Provide the [X, Y] coordinate of the cell's center where the given text is located.  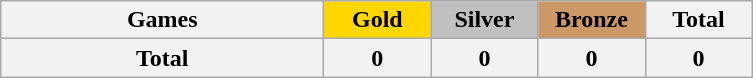
Bronze [592, 20]
Silver [484, 20]
Games [162, 20]
Gold [378, 20]
